Extract the [x, y] coordinate from the center of the cell holding the provided text.  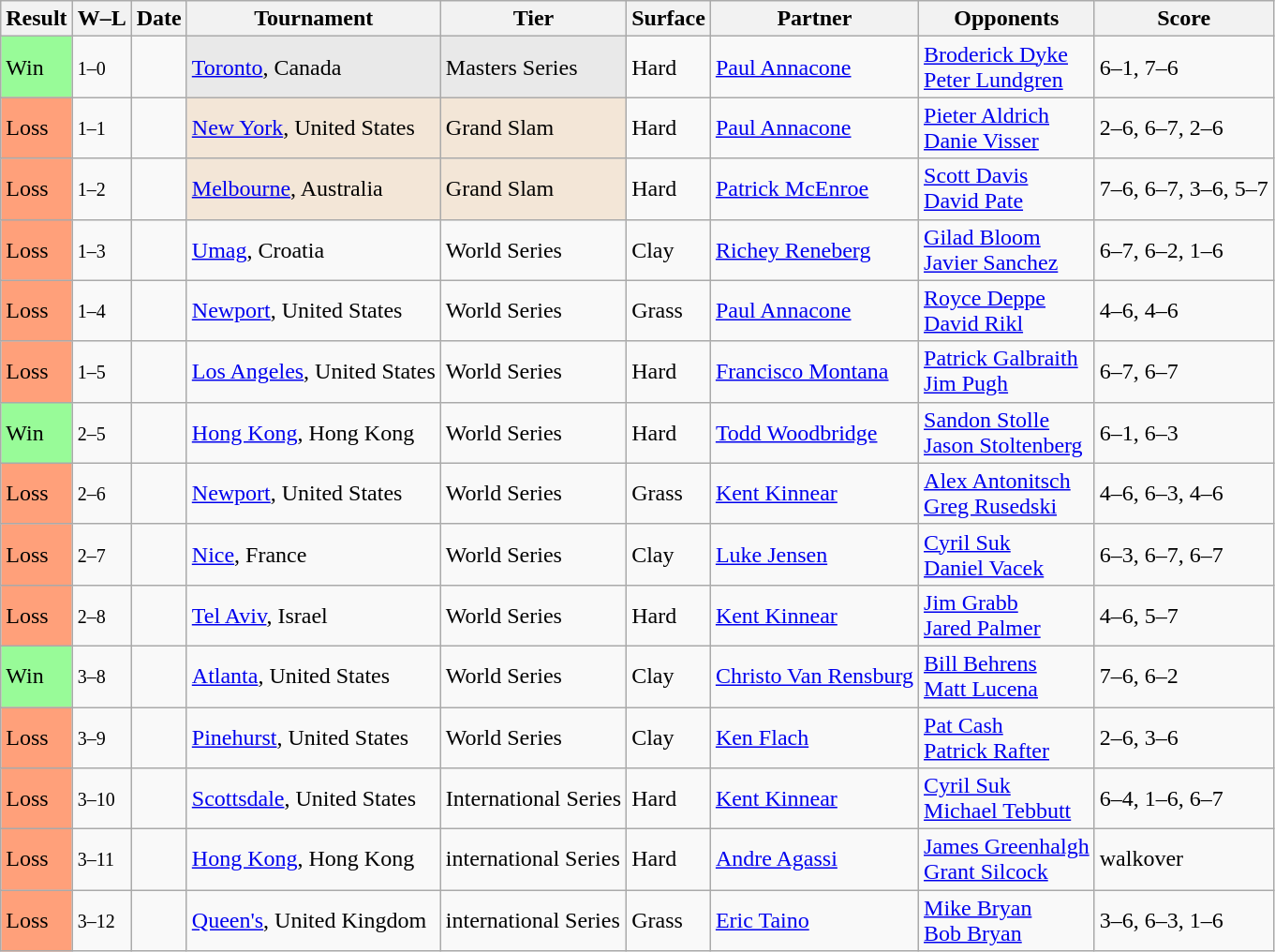
walkover [1184, 860]
1–4 [101, 311]
2–6 [101, 493]
Tier [533, 19]
1–2 [101, 189]
Partner [814, 19]
Date [159, 19]
Tel Aviv, Israel [313, 615]
Result [37, 19]
Scottsdale, United States [313, 798]
Patrick Galbraith Jim Pugh [1007, 371]
Pinehurst, United States [313, 736]
6–7, 6–7 [1184, 371]
6–3, 6–7, 6–7 [1184, 555]
Alex Antonitsch Greg Rusedski [1007, 493]
Queen's, United Kingdom [313, 920]
Gilad Bloom Javier Sanchez [1007, 249]
1–3 [101, 249]
Broderick Dyke Peter Lundgren [1007, 67]
2–6, 3–6 [1184, 736]
4–6, 6–3, 4–6 [1184, 493]
Score [1184, 19]
6–4, 1–6, 6–7 [1184, 798]
Scott Davis David Pate [1007, 189]
1–1 [101, 127]
Patrick McEnroe [814, 189]
James Greenhalgh Grant Silcock [1007, 860]
Pat Cash Patrick Rafter [1007, 736]
Umag, Croatia [313, 249]
Christo Van Rensburg [814, 677]
2–8 [101, 615]
3–12 [101, 920]
Surface [669, 19]
Masters Series [533, 67]
2–7 [101, 555]
3–9 [101, 736]
1–0 [101, 67]
3–10 [101, 798]
3–6, 6–3, 1–6 [1184, 920]
Eric Taino [814, 920]
International Series [533, 798]
1–5 [101, 371]
Nice, France [313, 555]
4–6, 4–6 [1184, 311]
4–6, 5–7 [1184, 615]
3–11 [101, 860]
Royce Deppe David Rikl [1007, 311]
Luke Jensen [814, 555]
Andre Agassi [814, 860]
Mike Bryan Bob Bryan [1007, 920]
Richey Reneberg [814, 249]
Ken Flach [814, 736]
Cyril Suk Daniel Vacek [1007, 555]
2–5 [101, 433]
3–8 [101, 677]
Cyril Suk Michael Tebbutt [1007, 798]
Toronto, Canada [313, 67]
New York, United States [313, 127]
6–7, 6–2, 1–6 [1184, 249]
Opponents [1007, 19]
6–1, 6–3 [1184, 433]
Francisco Montana [814, 371]
6–1, 7–6 [1184, 67]
Atlanta, United States [313, 677]
Sandon Stolle Jason Stoltenberg [1007, 433]
Bill Behrens Matt Lucena [1007, 677]
Jim Grabb Jared Palmer [1007, 615]
7–6, 6–2 [1184, 677]
Melbourne, Australia [313, 189]
Pieter Aldrich Danie Visser [1007, 127]
7–6, 6–7, 3–6, 5–7 [1184, 189]
Los Angeles, United States [313, 371]
W–L [101, 19]
Tournament [313, 19]
Todd Woodbridge [814, 433]
2–6, 6–7, 2–6 [1184, 127]
